Return (x, y) of the center of cell containing provided text 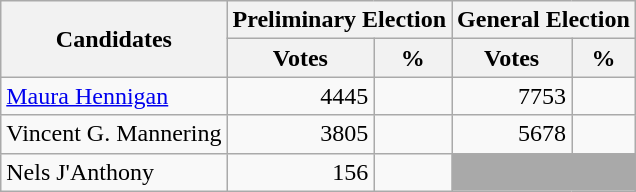
Nels J'Anthony (114, 172)
Vincent G. Mannering (114, 134)
General Election (544, 20)
5678 (512, 134)
156 (300, 172)
Candidates (114, 39)
Preliminary Election (340, 20)
3805 (300, 134)
4445 (300, 96)
Maura Hennigan (114, 96)
7753 (512, 96)
